Detect which cell encompasses the target text, then output its [X, Y] center coordinate. 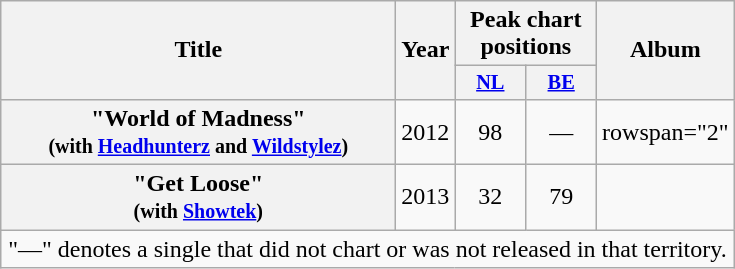
32 [490, 198]
98 [490, 132]
Year [426, 50]
Peak chart positions [526, 34]
"—" denotes a single that did not chart or was not released in that territory. [368, 249]
BE [562, 83]
2013 [426, 198]
Title [198, 50]
2012 [426, 132]
"Get Loose"(with Showtek) [198, 198]
"World of Madness"(with Headhunterz and Wildstylez) [198, 132]
NL [490, 83]
Album [666, 50]
79 [562, 198]
rowspan="2" [666, 132]
— [562, 132]
